Detect which cell encompasses the target text, then output its [x, y] center coordinate. 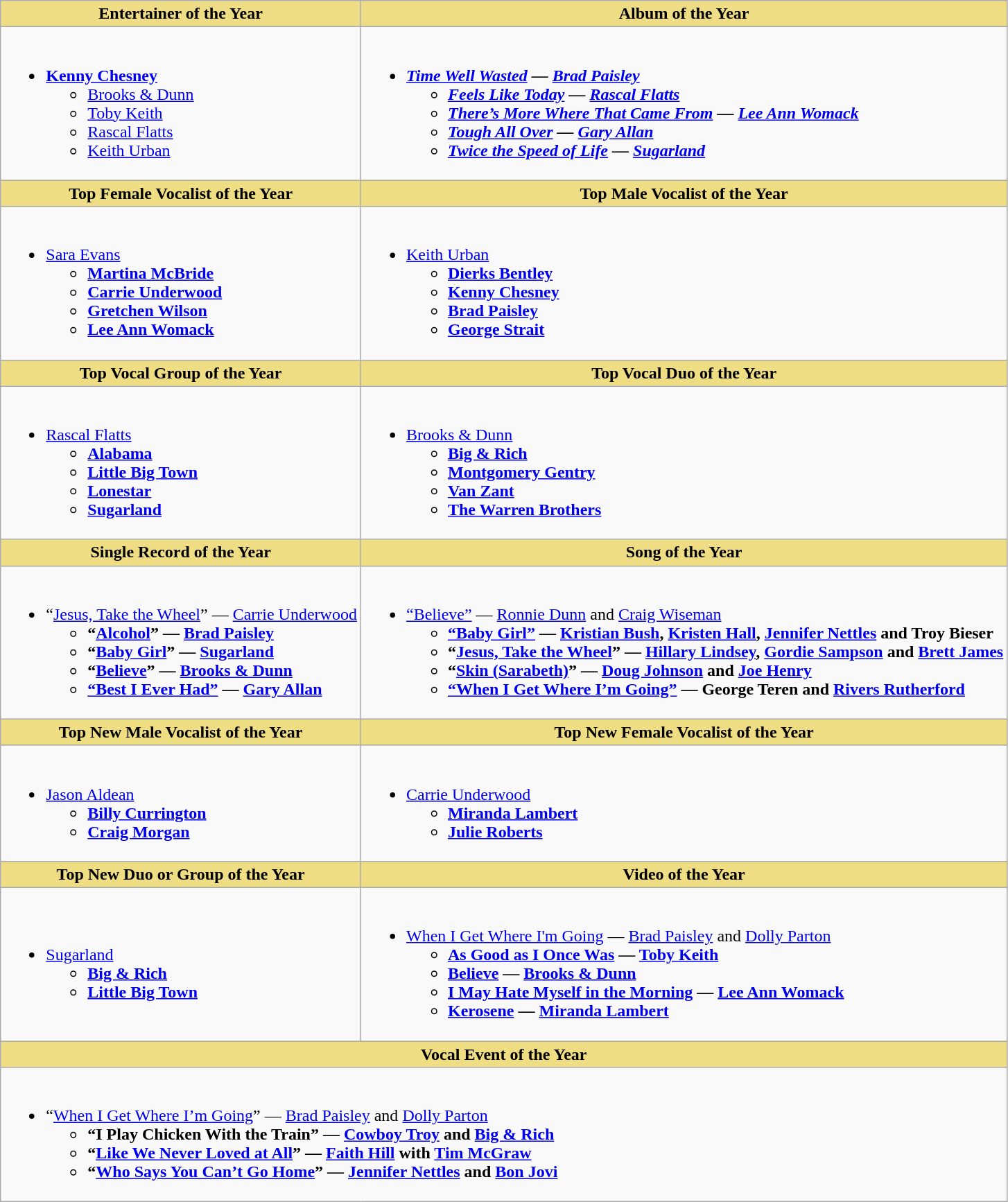
Song of the Year [684, 552]
Album of the Year [684, 14]
Single Record of the Year [181, 552]
Brooks & DunnBig & RichMontgomery GentryVan ZantThe Warren Brothers [684, 463]
Vocal Event of the Year [504, 1054]
Top Female Vocalist of the Year [181, 193]
Rascal FlattsAlabamaLittle Big TownLonestarSugarland [181, 463]
SugarlandBig & RichLittle Big Town [181, 964]
Top Vocal Group of the Year [181, 373]
Sara EvansMartina McBrideCarrie UnderwoodGretchen WilsonLee Ann Womack [181, 283]
Entertainer of the Year [181, 14]
Top Male Vocalist of the Year [684, 193]
Top New Duo or Group of the Year [181, 874]
Kenny ChesneyBrooks & DunnToby KeithRascal FlattsKeith Urban [181, 104]
Carrie UnderwoodMiranda LambertJulie Roberts [684, 803]
Top New Male Vocalist of the Year [181, 732]
Keith UrbanDierks BentleyKenny ChesneyBrad PaisleyGeorge Strait [684, 283]
Top New Female Vocalist of the Year [684, 732]
“Jesus, Take the Wheel” — Carrie Underwood“Alcohol” — Brad Paisley“Baby Girl” — Sugarland“Believe” — Brooks & Dunn“Best I Ever Had” — Gary Allan [181, 642]
Video of the Year [684, 874]
Jason AldeanBilly CurringtonCraig Morgan [181, 803]
Top Vocal Duo of the Year [684, 373]
